Identify which cell holds the provided text, then report its (x, y) central coordinate. 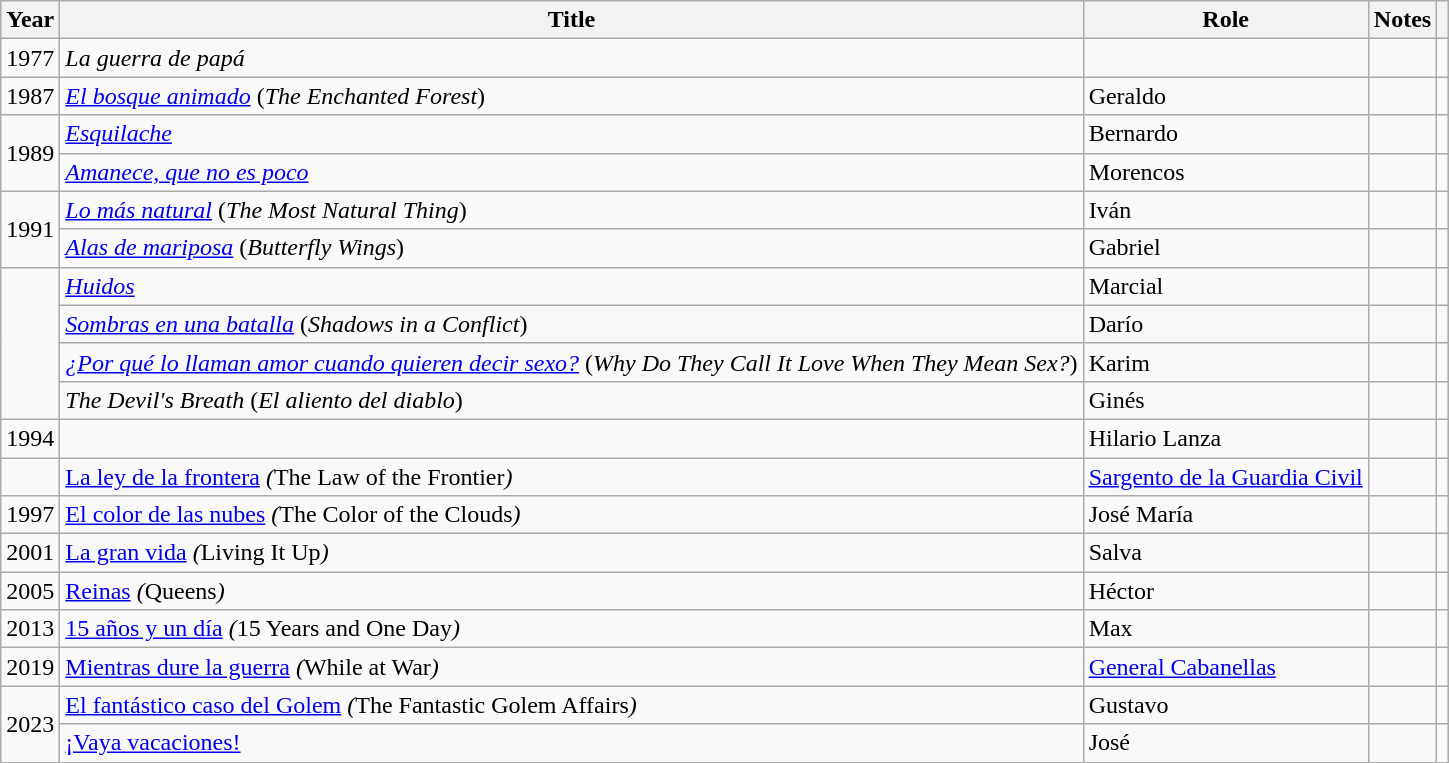
Esquilache (572, 134)
Gabriel (1226, 248)
2019 (30, 667)
Geraldo (1226, 96)
Gustavo (1226, 705)
Amanece, que no es poco (572, 172)
Year (30, 20)
1991 (30, 229)
15 años y un día (15 Years and One Day) (572, 629)
Role (1226, 20)
Max (1226, 629)
1977 (30, 58)
Karim (1226, 362)
El color de las nubes (The Color of the Clouds) (572, 515)
Huidos (572, 286)
Reinas (Queens) (572, 591)
Héctor (1226, 591)
The Devil's Breath (El aliento del diablo) (572, 400)
Ginés (1226, 400)
Sombras en una batalla (Shadows in a Conflict) (572, 324)
Alas de mariposa (Butterfly Wings) (572, 248)
2013 (30, 629)
¿Por qué lo llaman amor cuando quieren decir sexo? (Why Do They Call It Love When They Mean Sex?) (572, 362)
1994 (30, 438)
Salva (1226, 553)
Title (572, 20)
Morencos (1226, 172)
El fantástico caso del Golem (The Fantastic Golem Affairs) (572, 705)
1987 (30, 96)
Hilario Lanza (1226, 438)
1997 (30, 515)
Notes (1402, 20)
Marcial (1226, 286)
General Cabanellas (1226, 667)
José María (1226, 515)
Iván (1226, 210)
Sargento de la Guardia Civil (1226, 477)
Lo más natural (The Most Natural Thing) (572, 210)
Mientras dure la guerra (While at War) (572, 667)
El bosque animado (The Enchanted Forest) (572, 96)
2005 (30, 591)
José (1226, 743)
2023 (30, 724)
Darío (1226, 324)
¡Vaya vacaciones! (572, 743)
1989 (30, 153)
La gran vida (Living It Up) (572, 553)
2001 (30, 553)
La guerra de papá (572, 58)
Bernardo (1226, 134)
La ley de la frontera (The Law of the Frontier) (572, 477)
